For the text-containing cell, return its midpoint in [X, Y] coordinate format. 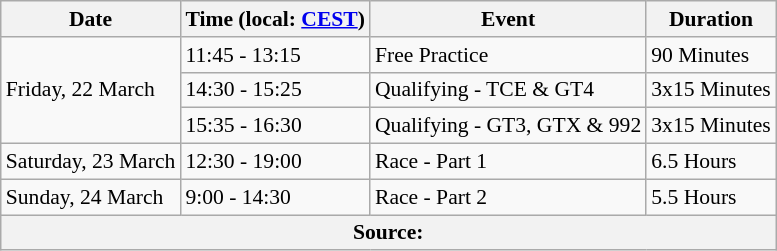
Friday, 22 March [91, 90]
90 Minutes [710, 55]
Date [91, 19]
6.5 Hours [710, 162]
Saturday, 23 March [91, 162]
11:45 - 13:15 [275, 55]
Race - Part 2 [508, 197]
Event [508, 19]
Qualifying - GT3, GTX & 992 [508, 126]
Time (local: CEST) [275, 19]
Free Practice [508, 55]
Duration [710, 19]
15:35 - 16:30 [275, 126]
5.5 Hours [710, 197]
12:30 - 19:00 [275, 162]
14:30 - 15:25 [275, 90]
9:00 - 14:30 [275, 197]
Source: [388, 233]
Qualifying - TCE & GT4 [508, 90]
Race - Part 1 [508, 162]
Sunday, 24 March [91, 197]
